Search for the cell housing the specified text and yield its [X, Y] center coordinate. 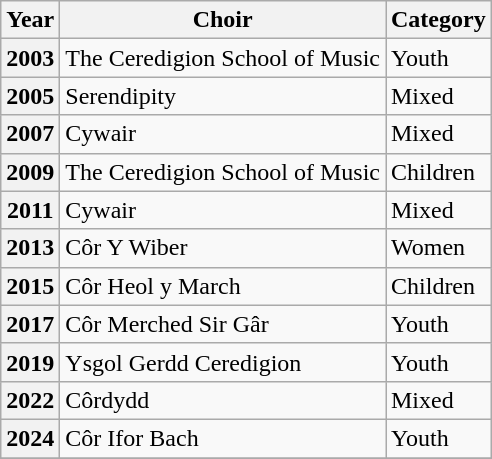
Ysgol Gerdd Ceredigion [223, 362]
2015 [30, 286]
2005 [30, 96]
Côr Ifor Bach [223, 438]
Category [439, 20]
2007 [30, 134]
Serendipity [223, 96]
Côrdydd [223, 400]
Côr Y Wiber [223, 248]
2017 [30, 324]
2022 [30, 400]
2024 [30, 438]
2011 [30, 210]
Year [30, 20]
2013 [30, 248]
Choir [223, 20]
2019 [30, 362]
2009 [30, 172]
Côr Merched Sir Gâr [223, 324]
Women [439, 248]
2003 [30, 58]
Côr Heol y March [223, 286]
